Return the (x, y) coordinate for the center point of the cell that contains the specified text.  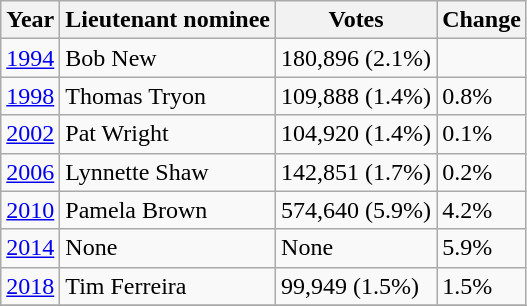
Pat Wright (168, 134)
0.8% (482, 96)
Pamela Brown (168, 210)
1998 (30, 96)
180,896 (2.1%) (356, 58)
2014 (30, 248)
Lieutenant nominee (168, 20)
5.9% (482, 248)
1.5% (482, 286)
Bob New (168, 58)
0.1% (482, 134)
Change (482, 20)
2018 (30, 286)
2002 (30, 134)
Tim Ferreira (168, 286)
Year (30, 20)
2006 (30, 172)
Lynnette Shaw (168, 172)
574,640 (5.9%) (356, 210)
Votes (356, 20)
4.2% (482, 210)
2010 (30, 210)
104,920 (1.4%) (356, 134)
109,888 (1.4%) (356, 96)
0.2% (482, 172)
1994 (30, 58)
Thomas Tryon (168, 96)
99,949 (1.5%) (356, 286)
142,851 (1.7%) (356, 172)
